Find where the given text appears and provide that cell's center as [x, y] coordinate. 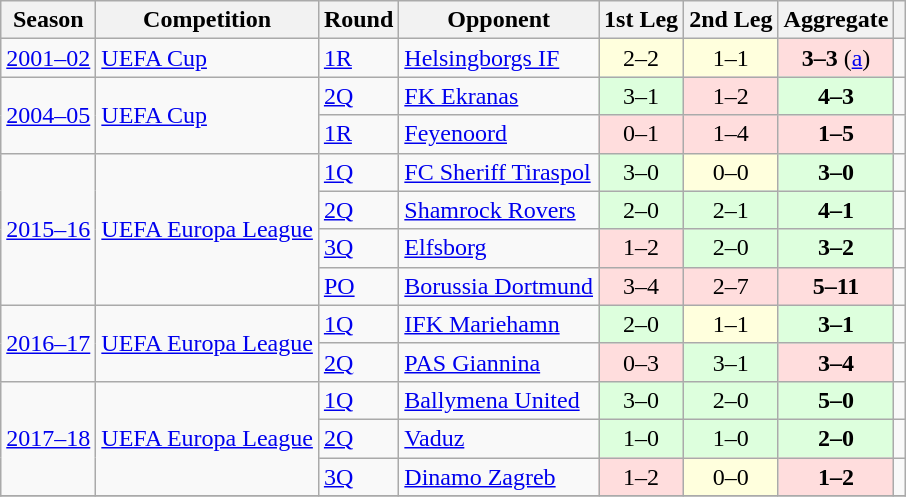
PAS Giannina [499, 362]
1st Leg [642, 20]
Aggregate [836, 20]
1–4 [731, 134]
Ballymena United [499, 400]
Shamrock Rovers [499, 210]
3–2 [836, 248]
2–1 [731, 210]
IFK Mariehamn [499, 324]
Feyenoord [499, 134]
Round [358, 20]
Opponent [499, 20]
Helsingborgs IF [499, 58]
FK Ekranas [499, 96]
2015–16 [48, 229]
5–11 [836, 286]
Competition [208, 20]
PO [358, 286]
2001–02 [48, 58]
Season [48, 20]
4–3 [836, 96]
2017–18 [48, 438]
3–3 (a) [836, 58]
1–5 [836, 134]
2004–05 [48, 115]
4–1 [836, 210]
5–0 [836, 400]
Vaduz [499, 438]
Elfsborg [499, 248]
2nd Leg [731, 20]
2–7 [731, 286]
0–3 [642, 362]
Borussia Dortmund [499, 286]
FC Sheriff Tiraspol [499, 172]
Dinamo Zagreb [499, 477]
0–1 [642, 134]
2–2 [642, 58]
2016–17 [48, 343]
